From the cell containing the given text, extract its center point as (X, Y) coordinate. 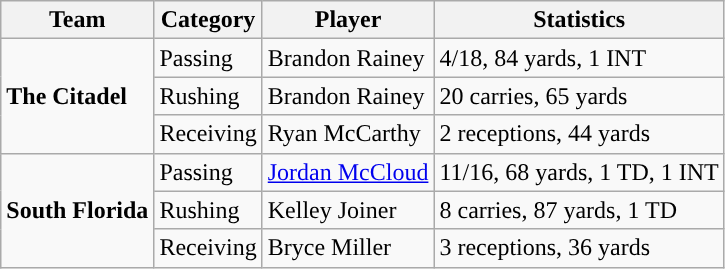
3 receptions, 36 yards (579, 248)
Ryan McCarthy (348, 134)
Kelley Joiner (348, 210)
Category (208, 20)
Team (78, 20)
20 carries, 65 yards (579, 96)
Bryce Miller (348, 248)
2 receptions, 44 yards (579, 134)
South Florida (78, 210)
The Citadel (78, 96)
8 carries, 87 yards, 1 TD (579, 210)
Player (348, 20)
4/18, 84 yards, 1 INT (579, 58)
11/16, 68 yards, 1 TD, 1 INT (579, 172)
Jordan McCloud (348, 172)
Statistics (579, 20)
